Capture the cell that displays the provided text and extract its (X, Y) central coordinate. 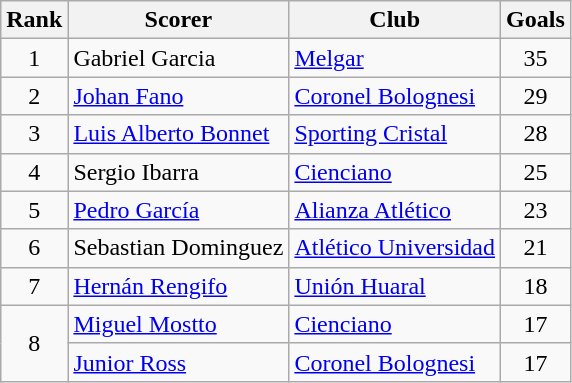
Scorer (178, 20)
5 (34, 210)
Gabriel Garcia (178, 58)
6 (34, 248)
4 (34, 172)
35 (536, 58)
Goals (536, 20)
Alianza Atlético (395, 210)
2 (34, 96)
25 (536, 172)
8 (34, 343)
Unión Huaral (395, 286)
7 (34, 286)
Rank (34, 20)
29 (536, 96)
Sergio Ibarra (178, 172)
Johan Fano (178, 96)
Sebastian Dominguez (178, 248)
Junior Ross (178, 362)
Melgar (395, 58)
18 (536, 286)
21 (536, 248)
1 (34, 58)
3 (34, 134)
Hernán Rengifo (178, 286)
Miguel Mostto (178, 324)
Luis Alberto Bonnet (178, 134)
23 (536, 210)
Atlético Universidad (395, 248)
28 (536, 134)
Pedro García (178, 210)
Sporting Cristal (395, 134)
Club (395, 20)
